Pinpoint the cell where the given text exists, returning its (X, Y) midpoint coordinate. 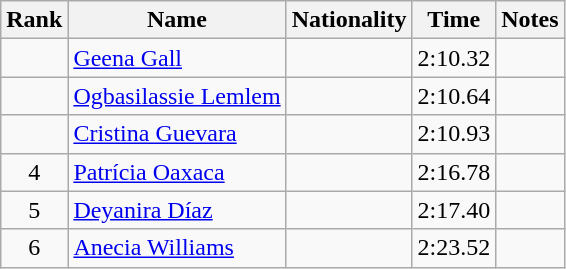
Deyanira Díaz (177, 210)
Patrícia Oaxaca (177, 172)
Notes (530, 20)
4 (34, 172)
Ogbasilassie Lemlem (177, 96)
Cristina Guevara (177, 134)
Time (454, 20)
2:16.78 (454, 172)
2:10.32 (454, 58)
2:17.40 (454, 210)
5 (34, 210)
2:10.64 (454, 96)
Name (177, 20)
2:10.93 (454, 134)
Geena Gall (177, 58)
Rank (34, 20)
Nationality (349, 20)
6 (34, 248)
2:23.52 (454, 248)
Anecia Williams (177, 248)
